Locate the cell with the specified text and output its [x, y] center coordinate. 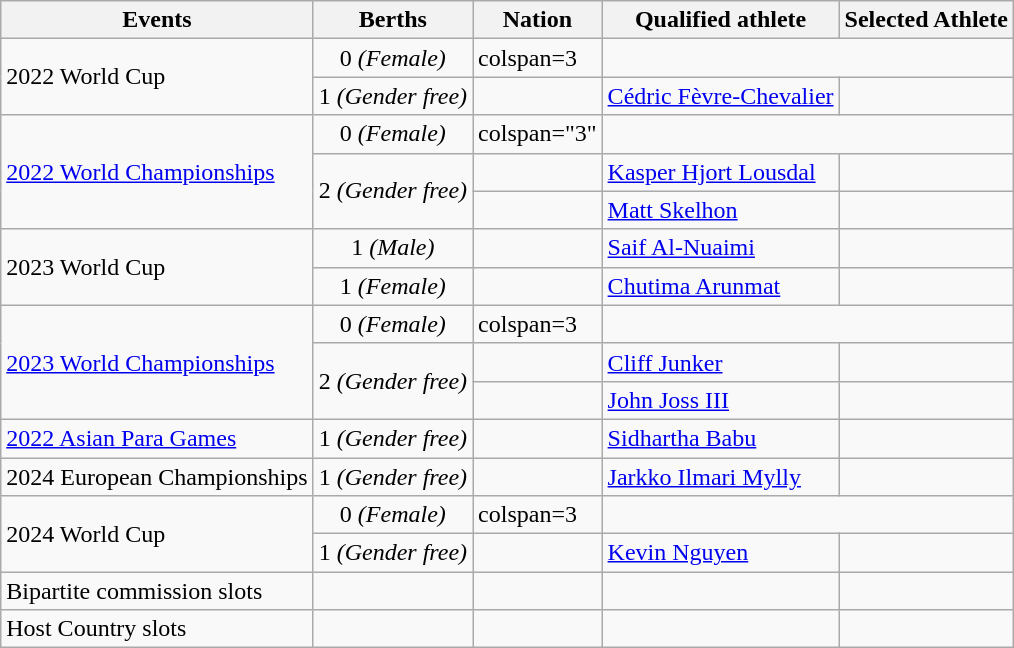
2022 World Championships [157, 172]
Kasper Hjort Lousdal [720, 172]
Chutima Arunmat [720, 286]
2023 World Cup [157, 267]
Cliff Junker [720, 362]
Berths [392, 20]
Kevin Nguyen [720, 553]
John Joss III [720, 400]
2023 World Championships [157, 362]
Sidhartha Babu [720, 438]
Jarkko Ilmari Mylly [720, 477]
Nation [538, 20]
1 (Female) [392, 286]
Qualified athlete [720, 20]
Host Country slots [157, 629]
Bipartite commission slots [157, 591]
1 (Male) [392, 248]
2024 World Cup [157, 534]
2022 Asian Para Games [157, 438]
2024 European Championships [157, 477]
Saif Al-Nuaimi [720, 248]
Events [157, 20]
Selected Athlete [926, 20]
2022 World Cup [157, 77]
Matt Skelhon [720, 210]
colspan="3" [538, 134]
Cédric Fèvre-Chevalier [720, 96]
